Detect which cell encompasses the target text, then output its (X, Y) center coordinate. 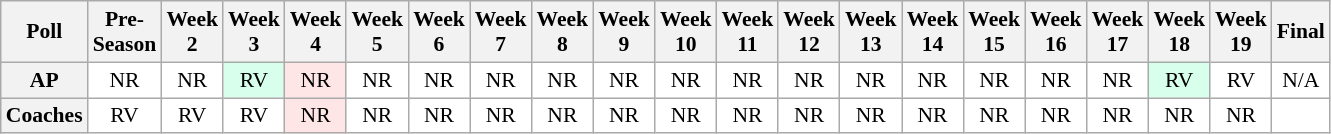
Week12 (809, 32)
Coaches (44, 116)
Week19 (1241, 32)
Week9 (624, 32)
Week6 (439, 32)
Week16 (1056, 32)
Week5 (377, 32)
Week8 (562, 32)
Week15 (994, 32)
Week3 (254, 32)
Week4 (316, 32)
Week2 (192, 32)
Week10 (686, 32)
Week11 (748, 32)
Week17 (1118, 32)
Final (1301, 32)
Week13 (871, 32)
Week18 (1179, 32)
Pre-Season (125, 32)
AP (44, 80)
N/A (1301, 80)
Poll (44, 32)
Week7 (501, 32)
Week14 (933, 32)
